Scan for the cell matching the given text and deliver its (X, Y) coordinate at center. 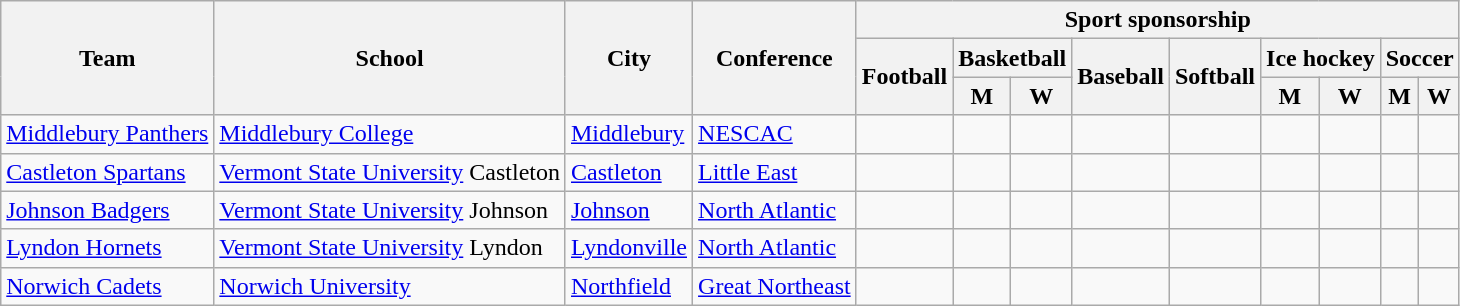
Great Northeast (775, 286)
Norwich University (390, 286)
Vermont State University Castleton (390, 172)
Middlebury (628, 134)
Basketball (1012, 58)
Middlebury College (390, 134)
Baseball (1121, 77)
Northfield (628, 286)
Team (108, 58)
Johnson Badgers (108, 210)
Lyndonville (628, 248)
Norwich Cadets (108, 286)
School (390, 58)
Little East (775, 172)
Conference (775, 58)
Softball (1214, 77)
Johnson (628, 210)
Sport sponsorship (1158, 20)
Lyndon Hornets (108, 248)
Ice hockey (1321, 58)
City (628, 58)
NESCAC (775, 134)
Middlebury Panthers (108, 134)
Soccer (1420, 58)
Vermont State University Lyndon (390, 248)
Castleton Spartans (108, 172)
Football (904, 77)
Castleton (628, 172)
Vermont State University Johnson (390, 210)
